Return the [X, Y] coordinate for the center point of the cell that contains the specified text.  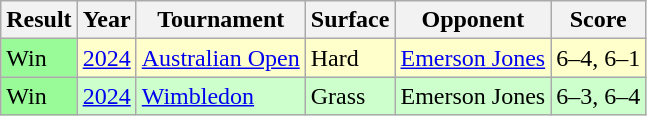
6–4, 6–1 [598, 58]
Surface [350, 20]
6–3, 6–4 [598, 96]
Result [39, 20]
Australian Open [220, 58]
Tournament [220, 20]
Wimbledon [220, 96]
Hard [350, 58]
Year [106, 20]
Opponent [473, 20]
Score [598, 20]
Grass [350, 96]
